Capture the cell that displays the provided text and extract its (x, y) central coordinate. 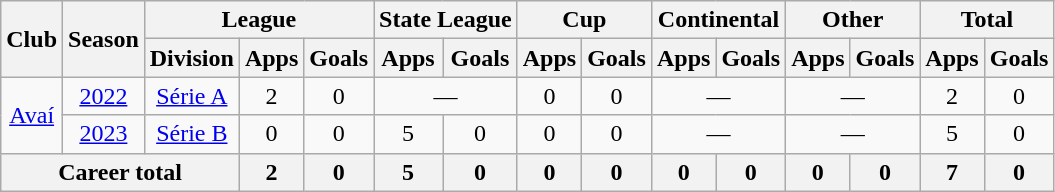
Avaí (32, 115)
2022 (104, 96)
Season (104, 39)
State League (446, 20)
Division (192, 58)
Career total (120, 172)
2023 (104, 134)
Other (853, 20)
Continental (718, 20)
Cup (584, 20)
Série A (192, 96)
League (258, 20)
Club (32, 39)
7 (952, 172)
Total (987, 20)
Série B (192, 134)
